Pinpoint the cell where the given text exists, returning its (x, y) midpoint coordinate. 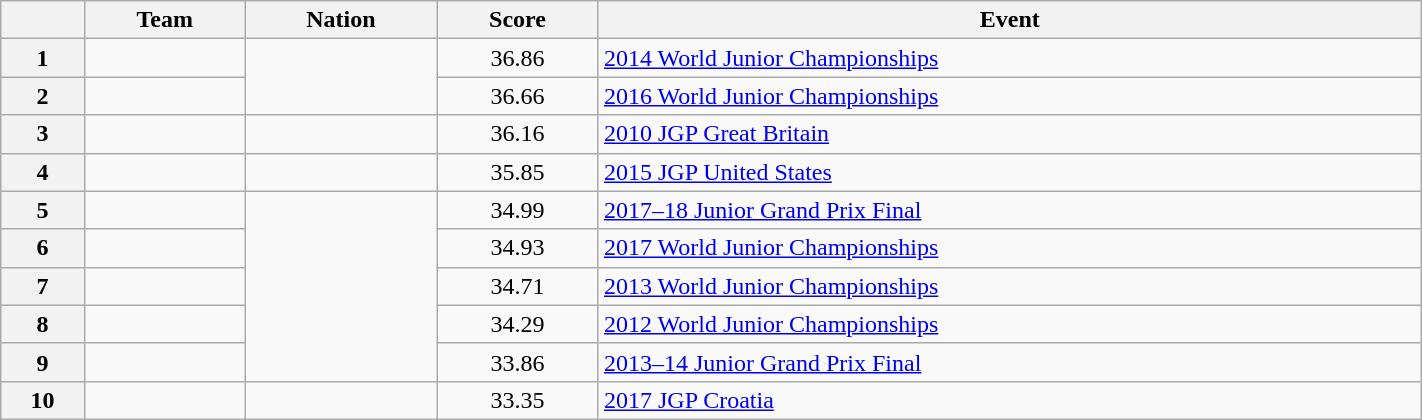
36.16 (518, 134)
33.35 (518, 400)
1 (43, 58)
7 (43, 286)
36.86 (518, 58)
Event (1010, 20)
2015 JGP United States (1010, 172)
2017–18 Junior Grand Prix Final (1010, 210)
4 (43, 172)
10 (43, 400)
2012 World Junior Championships (1010, 324)
2010 JGP Great Britain (1010, 134)
8 (43, 324)
3 (43, 134)
2 (43, 96)
2016 World Junior Championships (1010, 96)
2017 World Junior Championships (1010, 248)
9 (43, 362)
2013 World Junior Championships (1010, 286)
35.85 (518, 172)
2017 JGP Croatia (1010, 400)
6 (43, 248)
34.29 (518, 324)
Score (518, 20)
Nation (341, 20)
34.71 (518, 286)
5 (43, 210)
34.93 (518, 248)
2014 World Junior Championships (1010, 58)
33.86 (518, 362)
Team (164, 20)
2013–14 Junior Grand Prix Final (1010, 362)
34.99 (518, 210)
36.66 (518, 96)
